Find where the given text appears and provide that cell's center as (X, Y) coordinate. 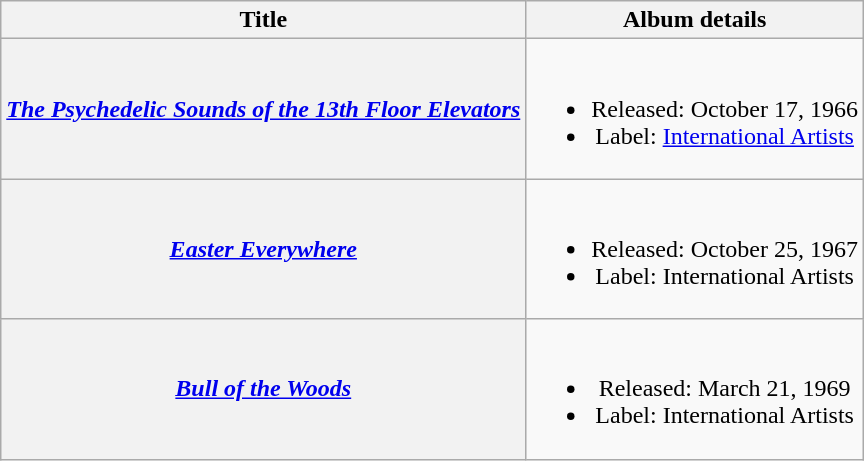
Easter Everywhere (264, 249)
Album details (695, 20)
Released: October 25, 1967Label: International Artists (695, 249)
Released: October 17, 1966Label: International Artists (695, 109)
Released: March 21, 1969Label: International Artists (695, 389)
Title (264, 20)
Bull of the Woods (264, 389)
The Psychedelic Sounds of the 13th Floor Elevators (264, 109)
